Search for the cell housing the specified text and yield its (X, Y) center coordinate. 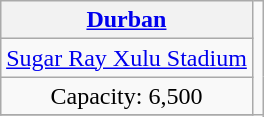
Durban (127, 20)
Sugar Ray Xulu Stadium (127, 58)
Capacity: 6,500 (127, 96)
